Output the [x, y] coordinate of the center of the cell containing the given text.  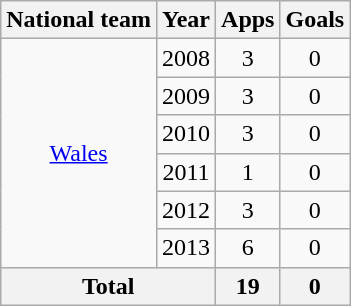
Apps [248, 20]
Total [108, 286]
Year [186, 20]
Goals [315, 20]
2009 [186, 96]
Wales [79, 153]
2012 [186, 210]
6 [248, 248]
2011 [186, 172]
19 [248, 286]
National team [79, 20]
2008 [186, 58]
2013 [186, 248]
1 [248, 172]
2010 [186, 134]
